Locate the cell with the specified text and output its [x, y] center coordinate. 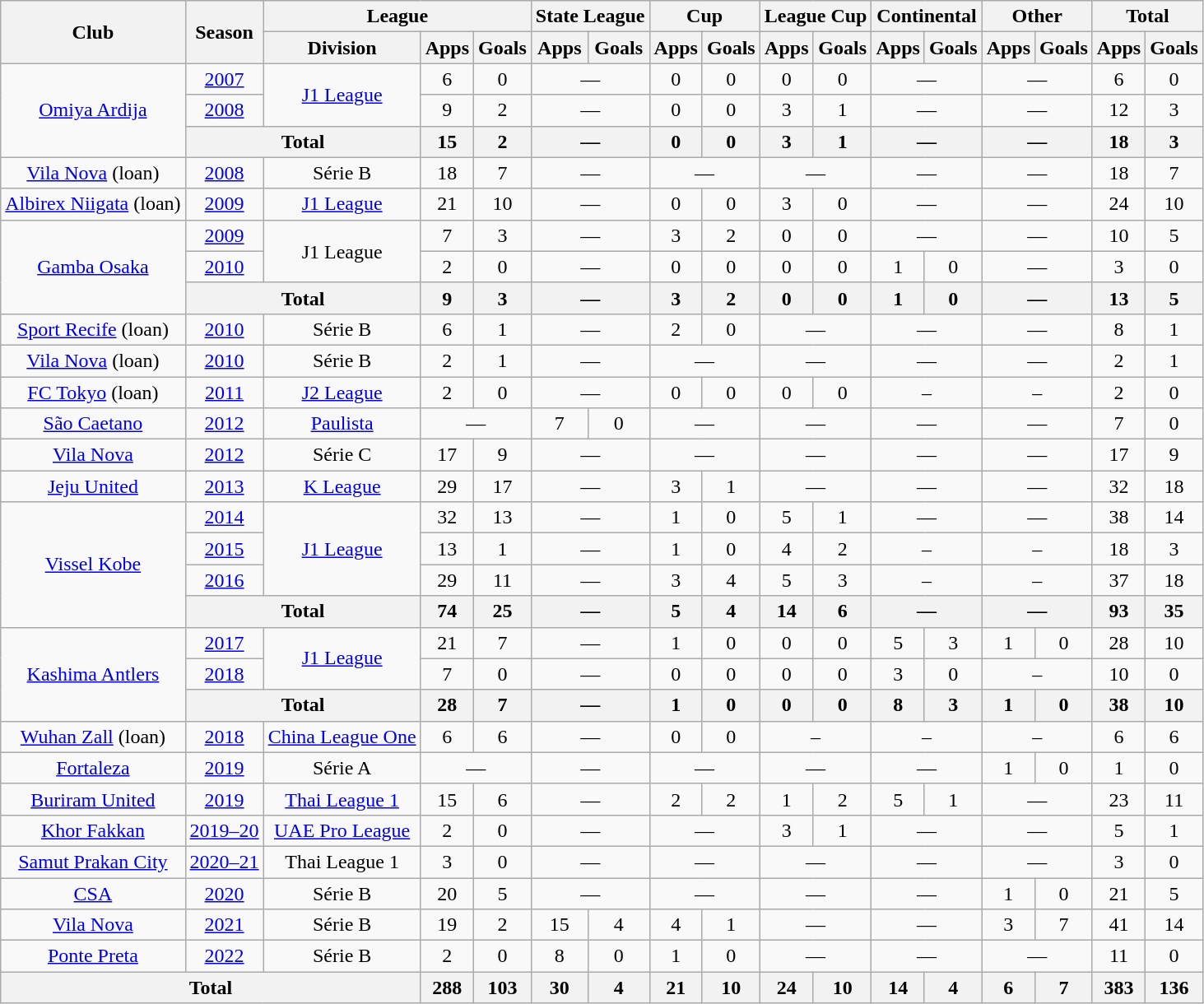
CSA [93, 893]
41 [1118, 925]
2019–20 [224, 830]
Série C [342, 455]
Samut Prakan City [93, 862]
2021 [224, 925]
FC Tokyo (loan) [93, 393]
Ponte Preta [93, 956]
Buriram United [93, 799]
J2 League [342, 393]
China League One [342, 737]
Sport Recife (loan) [93, 329]
103 [503, 988]
35 [1174, 611]
Fortaleza [93, 768]
2011 [224, 393]
Jeju United [93, 486]
2014 [224, 518]
23 [1118, 799]
Omiya Ardija [93, 110]
Division [342, 48]
Kashima Antlers [93, 674]
Khor Fakkan [93, 830]
19 [447, 925]
2015 [224, 549]
Other [1037, 16]
20 [447, 893]
2017 [224, 643]
2020 [224, 893]
Continental [927, 16]
Club [93, 32]
State League [590, 16]
93 [1118, 611]
25 [503, 611]
136 [1174, 988]
37 [1118, 580]
K League [342, 486]
383 [1118, 988]
288 [447, 988]
12 [1118, 110]
Albirex Niigata (loan) [93, 204]
Gamba Osaka [93, 267]
2020–21 [224, 862]
2013 [224, 486]
Vissel Kobe [93, 565]
74 [447, 611]
30 [560, 988]
Wuhan Zall (loan) [93, 737]
League [397, 16]
Cup [704, 16]
UAE Pro League [342, 830]
2007 [224, 79]
League Cup [816, 16]
2016 [224, 580]
Paulista [342, 424]
Season [224, 32]
2022 [224, 956]
Série A [342, 768]
São Caetano [93, 424]
